Extract the (X, Y) coordinate from the center of the cell holding the provided text.  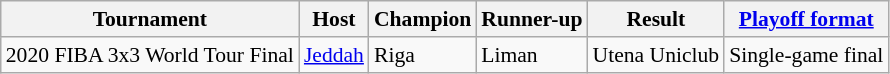
Playoff format (806, 19)
Liman (532, 55)
Single-game final (806, 55)
Utena Uniclub (656, 55)
Riga (422, 55)
Runner-up (532, 19)
Jeddah (334, 55)
2020 FIBA 3x3 World Tour Final (150, 55)
Result (656, 19)
Tournament (150, 19)
Host (334, 19)
Champion (422, 19)
